Scan for the cell matching the given text and deliver its [X, Y] coordinate at center. 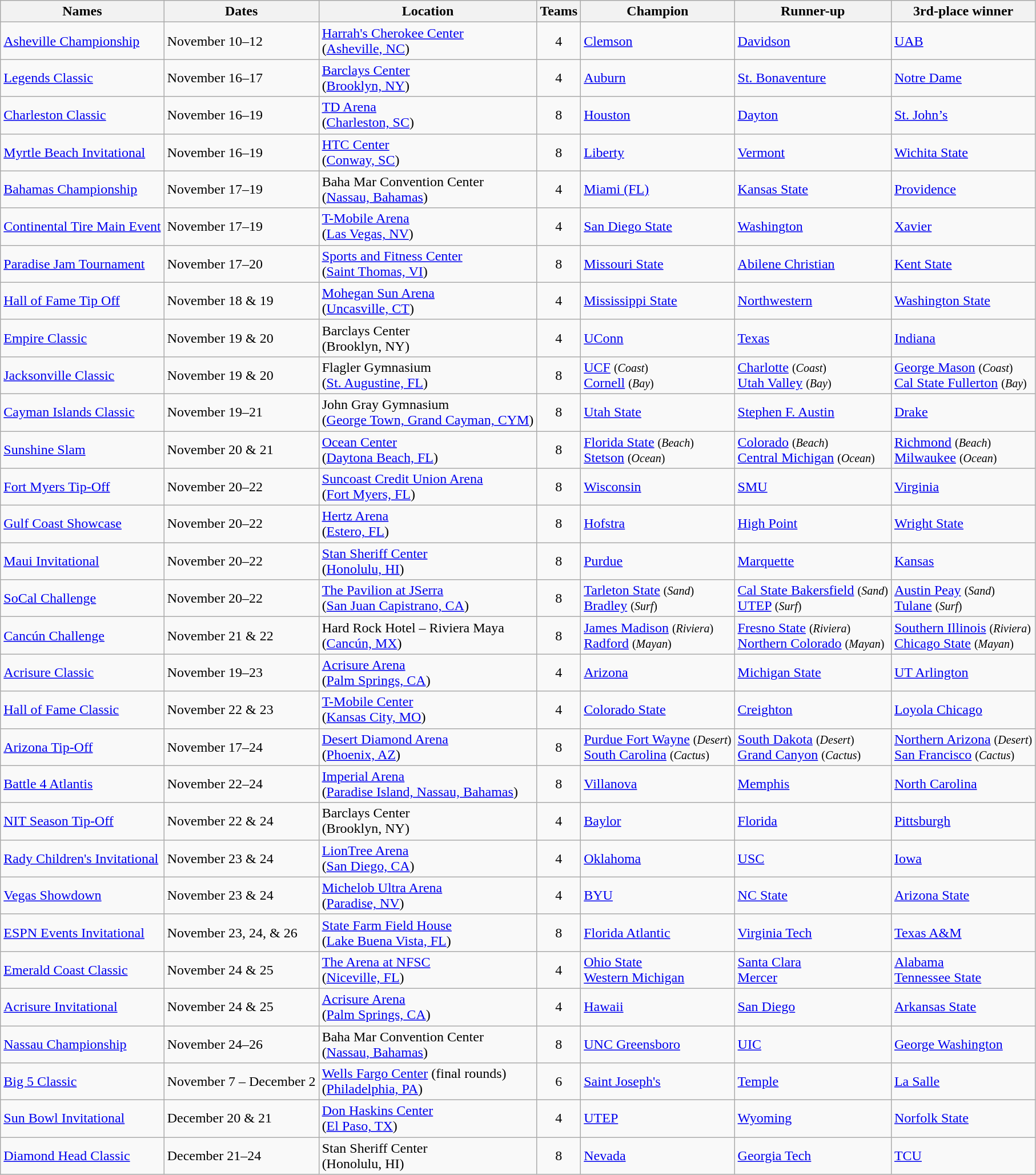
Purdue [658, 561]
November 16–17 [241, 78]
Sunshine Slam [82, 449]
Maui Invitational [82, 561]
Marquette [813, 561]
Hall of Fame Tip Off [82, 300]
Oklahoma [658, 858]
High Point [813, 524]
San Diego State [658, 226]
Wells Fargo Center (final rounds)(Philadelphia, PA) [428, 1082]
Diamond Head Classic [82, 1156]
SoCal Challenge [82, 599]
Creighton [813, 709]
Imperial Arena(Paradise Island, Nassau, Bahamas) [428, 784]
Charleston Classic [82, 115]
T-Mobile Center(Kansas City, MO) [428, 709]
Arizona [658, 673]
Georgia Tech [813, 1156]
November 23, 24, & 26 [241, 932]
Auburn [658, 78]
Clemson [658, 41]
USC [813, 858]
Texas [813, 338]
Notre Dame [963, 78]
Memphis [813, 784]
Houston [658, 115]
Iowa [963, 858]
Don Haskins Center(El Paso, TX) [428, 1118]
Teams [559, 11]
Arizona Tip-Off [82, 747]
November 7 – December 2 [241, 1082]
South Dakota (Desert)Grand Canyon (Cactus) [813, 747]
UIC [813, 1044]
Norfolk State [963, 1118]
Wisconsin [658, 487]
Florida Atlantic [658, 932]
Emerald Coast Classic [82, 970]
Virginia [963, 487]
UConn [658, 338]
Ohio StateWestern Michigan [658, 970]
Charlotte (Coast)Utah Valley (Bay) [813, 375]
November 17–20 [241, 264]
Jacksonville Classic [82, 375]
Washington [813, 226]
Miami (FL) [658, 190]
San Diego [813, 1006]
November 19–21 [241, 412]
Wichita State [963, 152]
Names [82, 11]
Kansas State [813, 190]
St. Bonaventure [813, 78]
Continental Tire Main Event [82, 226]
Colorado (Beach)Central Michigan (Ocean) [813, 449]
James Madison (Riviera) Radford (Mayan) [658, 635]
Empire Classic [82, 338]
Mississippi State [658, 300]
Michelob Ultra Arena(Paradise, NV) [428, 896]
Paradise Jam Tournament [82, 264]
Legends Classic [82, 78]
Northern Arizona (Desert)San Francisco (Cactus) [963, 747]
Cayman Islands Classic [82, 412]
Location [428, 11]
3rd-place winner [963, 11]
UTEP [658, 1118]
Texas A&M [963, 932]
Gulf Coast Showcase [82, 524]
George Mason (Coast)Cal State Fullerton (Bay) [963, 375]
Austin Peay (Sand)Tulane (Surf) [963, 599]
Southern Illinois (Riviera) Chicago State (Mayan) [963, 635]
Kansas [963, 561]
Mohegan Sun Arena(Uncasville, CT) [428, 300]
UT Arlington [963, 673]
December 20 & 21 [241, 1118]
Baylor [658, 821]
Washington State [963, 300]
Nevada [658, 1156]
Missouri State [658, 264]
The Arena at NFSC(Niceville, FL) [428, 970]
North Carolina [963, 784]
John Gray Gymnasium(George Town, Grand Cayman, CYM) [428, 412]
Runner-up [813, 11]
November 18 & 19 [241, 300]
Richmond (Beach)Milwaukee (Ocean) [963, 449]
Michigan State [813, 673]
Vegas Showdown [82, 896]
NC State [813, 896]
Sun Bowl Invitational [82, 1118]
Temple [813, 1082]
Loyola Chicago [963, 709]
Asheville Championship [82, 41]
Suncoast Credit Union Arena(Fort Myers, FL) [428, 487]
Acrisure Invitational [82, 1006]
Desert Diamond Arena(Phoenix, AZ) [428, 747]
Hawaii [658, 1006]
Florida State (Beach)Stetson (Ocean) [658, 449]
Abilene Christian [813, 264]
AlabamaTennessee State [963, 970]
Santa ClaraMercer [813, 970]
Florida [813, 821]
Harrah's Cherokee Center(Asheville, NC) [428, 41]
The Pavilion at JSerra(San Juan Capistrano, CA) [428, 599]
Kent State [963, 264]
Purdue Fort Wayne (Desert)South Carolina (Cactus) [658, 747]
Providence [963, 190]
Northwestern [813, 300]
Drake [963, 412]
Tarleton State (Sand)Bradley (Surf) [658, 599]
NIT Season Tip-Off [82, 821]
Dayton [813, 115]
UAB [963, 41]
UCF (Coast)Cornell (Bay) [658, 375]
Arkansas State [963, 1006]
November 17–24 [241, 747]
State Farm Field House(Lake Buena Vista, FL) [428, 932]
Hertz Arena(Estero, FL) [428, 524]
Hofstra [658, 524]
La Salle [963, 1082]
Virginia Tech [813, 932]
Fresno State (Riviera) Northern Colorado (Mayan) [813, 635]
December 21–24 [241, 1156]
Champion [658, 11]
Hall of Fame Classic [82, 709]
St. John’s [963, 115]
November 20 & 21 [241, 449]
Liberty [658, 152]
Big 5 Classic [82, 1082]
Cal State Bakersfield (Sand)UTEP (Surf) [813, 599]
Nassau Championship [82, 1044]
November 22 & 23 [241, 709]
November 10–12 [241, 41]
SMU [813, 487]
TD Arena(Charleston, SC) [428, 115]
Wyoming [813, 1118]
Rady Children's Invitational [82, 858]
6 [559, 1082]
Stephen F. Austin [813, 412]
Wright State [963, 524]
Vermont [813, 152]
T-Mobile Arena(Las Vegas, NV) [428, 226]
Cancún Challenge [82, 635]
Arizona State [963, 896]
Fort Myers Tip-Off [82, 487]
Utah State [658, 412]
Dates [241, 11]
UNC Greensboro [658, 1044]
Battle 4 Atlantis [82, 784]
George Washington [963, 1044]
Acrisure Classic [82, 673]
HTC Center(Conway, SC) [428, 152]
November 21 & 22 [241, 635]
Sports and Fitness Center(Saint Thomas, VI) [428, 264]
Bahamas Championship [82, 190]
Flagler Gymnasium(St. Augustine, FL) [428, 375]
BYU [658, 896]
TCU [963, 1156]
November 22 & 24 [241, 821]
Xavier [963, 226]
Hard Rock Hotel – Riviera Maya(Cancún, MX) [428, 635]
Pittsburgh [963, 821]
November 24–26 [241, 1044]
Colorado State [658, 709]
Villanova [658, 784]
November 22–24 [241, 784]
Ocean Center(Daytona Beach, FL) [428, 449]
LionTree Arena(San Diego, CA) [428, 858]
Myrtle Beach Invitational [82, 152]
Indiana [963, 338]
Davidson [813, 41]
ESPN Events Invitational [82, 932]
November 19–23 [241, 673]
Saint Joseph's [658, 1082]
